From the cell containing the given text, extract its center point as (X, Y) coordinate. 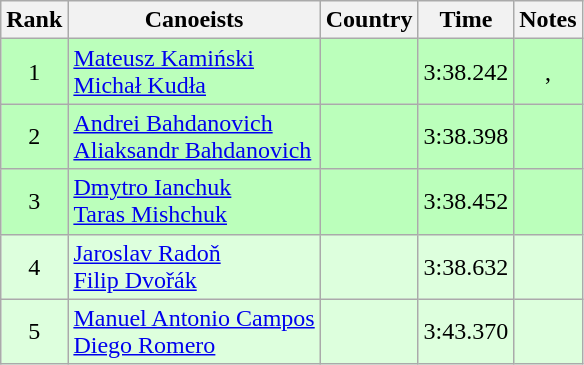
3:38.398 (466, 136)
3:38.242 (466, 72)
3:43.370 (466, 332)
Country (369, 20)
Andrei BahdanovichAliaksandr Bahdanovich (194, 136)
3:38.452 (466, 202)
Manuel Antonio CamposDiego Romero (194, 332)
4 (34, 266)
3 (34, 202)
Mateusz KamińskiMichał Kudła (194, 72)
Rank (34, 20)
, (548, 72)
3:38.632 (466, 266)
Canoeists (194, 20)
5 (34, 332)
2 (34, 136)
1 (34, 72)
Notes (548, 20)
Dmytro IanchukTaras Mishchuk (194, 202)
Time (466, 20)
Jaroslav RadoňFilip Dvořák (194, 266)
